Determine the (X, Y) coordinate at the center of the cell enclosing the given text.  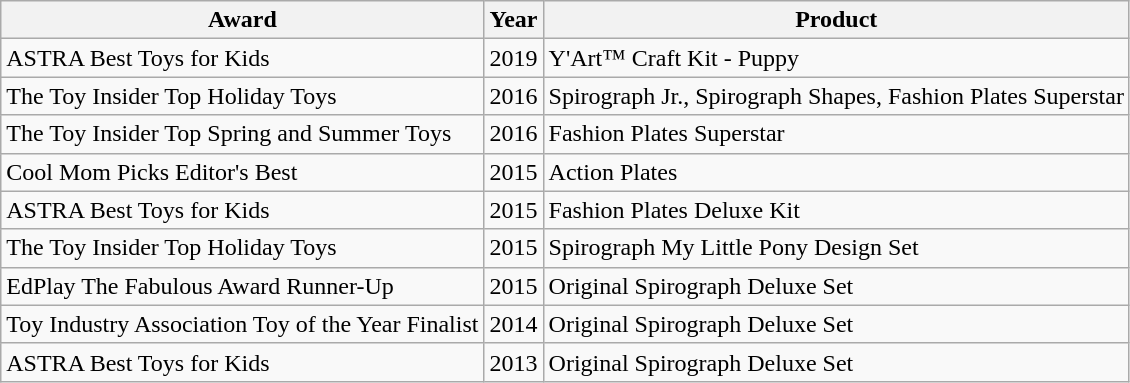
Award (242, 20)
Spirograph My Little Pony Design Set (836, 248)
EdPlay The Fabulous Award Runner-Up (242, 286)
Toy Industry Association Toy of the Year Finalist (242, 324)
Cool Mom Picks Editor's Best (242, 172)
Fashion Plates Deluxe Kit (836, 210)
2014 (514, 324)
2013 (514, 362)
The Toy Insider Top Spring and Summer Toys (242, 134)
Fashion Plates Superstar (836, 134)
Product (836, 20)
Year (514, 20)
Y'Art™ Craft Kit - Puppy (836, 58)
Action Plates (836, 172)
2019 (514, 58)
Spirograph Jr., Spirograph Shapes, Fashion Plates Superstar (836, 96)
